From the cell containing the given text, extract its center point as (X, Y) coordinate. 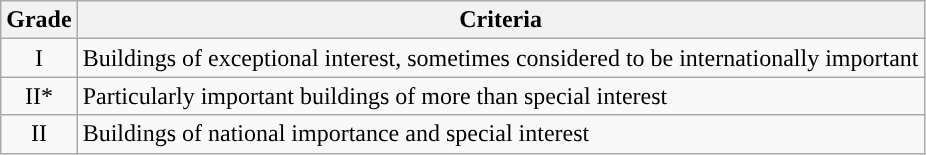
Grade (39, 20)
Particularly important buildings of more than special interest (500, 96)
Criteria (500, 20)
II (39, 134)
II* (39, 96)
Buildings of exceptional interest, sometimes considered to be internationally important (500, 58)
Buildings of national importance and special interest (500, 134)
I (39, 58)
